Pinpoint the cell where the given text exists, returning its [x, y] midpoint coordinate. 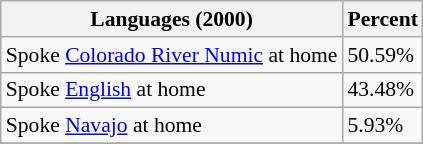
5.93% [382, 126]
Spoke Colorado River Numic at home [172, 55]
43.48% [382, 90]
Spoke English at home [172, 90]
Spoke Navajo at home [172, 126]
Languages (2000) [172, 19]
50.59% [382, 55]
Percent [382, 19]
